Capture the cell that displays the provided text and extract its [x, y] central coordinate. 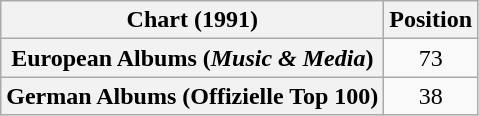
European Albums (Music & Media) [192, 58]
Chart (1991) [192, 20]
73 [431, 58]
38 [431, 96]
Position [431, 20]
German Albums (Offizielle Top 100) [192, 96]
